Return (x, y) of the center of cell containing provided text 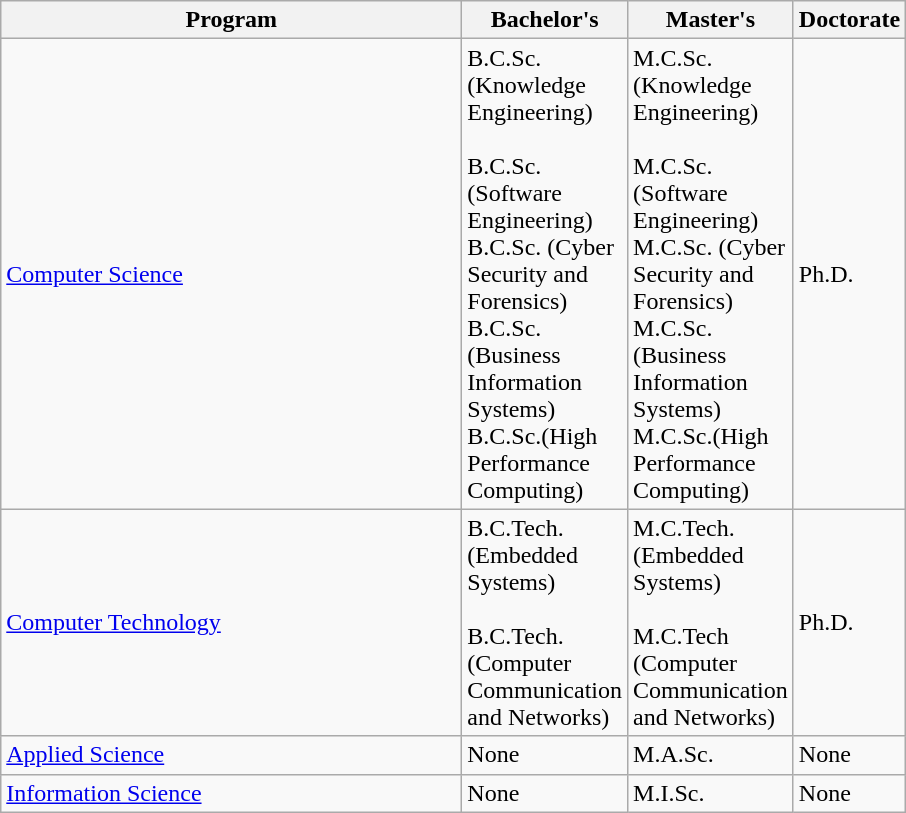
M.A.Sc. (711, 755)
Information Science (232, 793)
Doctorate (849, 20)
Computer Science (232, 274)
B.C.Tech. (Embedded Systems) B.C.Tech. (Computer Communication and Networks) (545, 622)
Bachelor's (545, 20)
Computer Technology (232, 622)
M.I.Sc. (711, 793)
Applied Science (232, 755)
Master's (711, 20)
M.C.Tech. (Embedded Systems) M.C.Tech (Computer Communication and Networks) (711, 622)
Program (232, 20)
